Extract the [x, y] coordinate from the center of the cell holding the provided text.  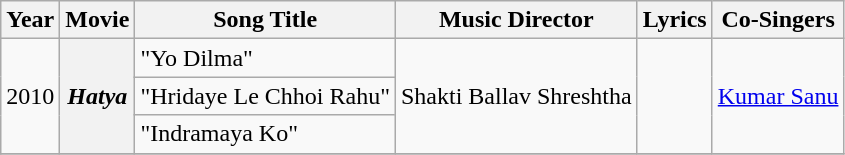
2010 [30, 96]
Movie [98, 20]
Year [30, 20]
"Indramaya Ko" [266, 134]
Lyrics [674, 20]
Music Director [516, 20]
Song Title [266, 20]
Hatya [98, 96]
Shakti Ballav Shreshtha [516, 96]
"Hridaye Le Chhoi Rahu" [266, 96]
Co-Singers [778, 20]
"Yo Dilma" [266, 58]
Kumar Sanu [778, 96]
